Return (X, Y) of the center of cell containing provided text 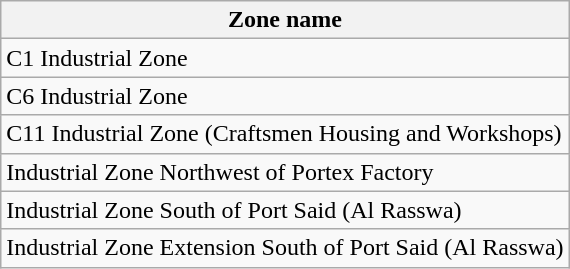
C6 Industrial Zone (285, 96)
C11 Industrial Zone (Craftsmen Housing and Workshops) (285, 134)
Industrial Zone Extension South of Port Said (Al Rasswa) (285, 248)
C1 Industrial Zone (285, 58)
Industrial Zone Northwest of Portex Factory (285, 172)
Zone name (285, 20)
Industrial Zone South of Port Said (Al Rasswa) (285, 210)
